Detect which cell encompasses the target text, then output its [x, y] center coordinate. 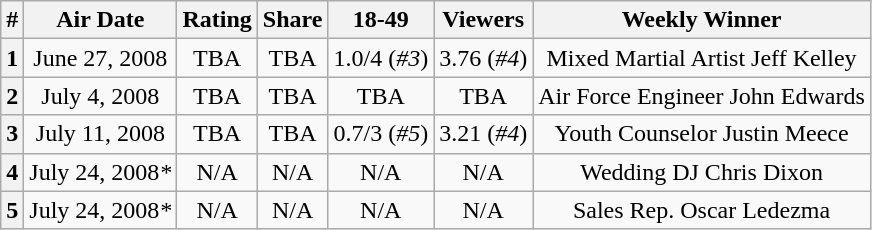
4 [12, 172]
5 [12, 210]
3.76 (#4) [484, 58]
Air Force Engineer John Edwards [702, 96]
Viewers [484, 20]
1 [12, 58]
1.0/4 (#3) [381, 58]
3.21 (#4) [484, 134]
Youth Counselor Justin Meece [702, 134]
Wedding DJ Chris Dixon [702, 172]
July 11, 2008 [100, 134]
Mixed Martial Artist Jeff Kelley [702, 58]
Sales Rep. Oscar Ledezma [702, 210]
3 [12, 134]
2 [12, 96]
Weekly Winner [702, 20]
June 27, 2008 [100, 58]
0.7/3 (#5) [381, 134]
Air Date [100, 20]
Rating [217, 20]
July 4, 2008 [100, 96]
# [12, 20]
Share [292, 20]
18-49 [381, 20]
